Find where the given text appears and provide that cell's center as [X, Y] coordinate. 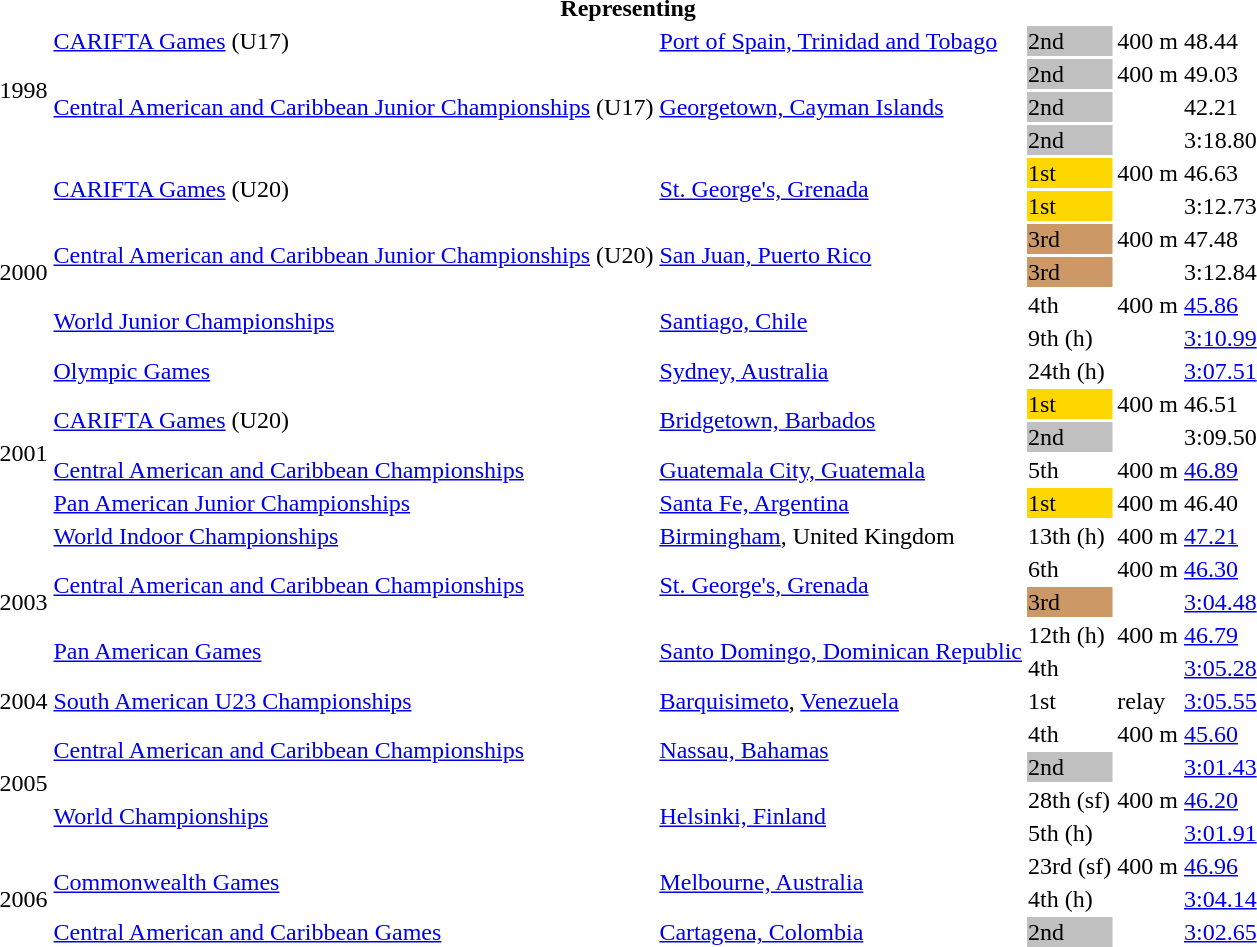
6th [1070, 569]
Melbourne, Australia [841, 882]
24th (h) [1070, 371]
San Juan, Puerto Rico [841, 256]
4th (h) [1070, 899]
Nassau, Bahamas [841, 750]
Bridgetown, Barbados [841, 420]
Guatemala City, Guatemala [841, 470]
South American U23 Championships [354, 701]
CARIFTA Games (U17) [354, 41]
Santiago, Chile [841, 322]
9th (h) [1070, 338]
28th (sf) [1070, 800]
relay [1148, 701]
Pan American Games [354, 652]
Central American and Caribbean Games [354, 932]
5th (h) [1070, 833]
Central American and Caribbean Junior Championships (U20) [354, 256]
Port of Spain, Trinidad and Tobago [841, 41]
Olympic Games [354, 371]
Santo Domingo, Dominican Republic [841, 652]
Cartagena, Colombia [841, 932]
23rd (sf) [1070, 866]
Central American and Caribbean Junior Championships (U17) [354, 107]
Helsinki, Finland [841, 816]
World Junior Championships [354, 322]
12th (h) [1070, 635]
13th (h) [1070, 536]
Commonwealth Games [354, 882]
Georgetown, Cayman Islands [841, 107]
World Championships [354, 816]
Sydney, Australia [841, 371]
World Indoor Championships [354, 536]
Barquisimeto, Venezuela [841, 701]
Birmingham, United Kingdom [841, 536]
Santa Fe, Argentina [841, 503]
Pan American Junior Championships [354, 503]
5th [1070, 470]
